Return the [X, Y] coordinate for the center point of the cell that contains the specified text.  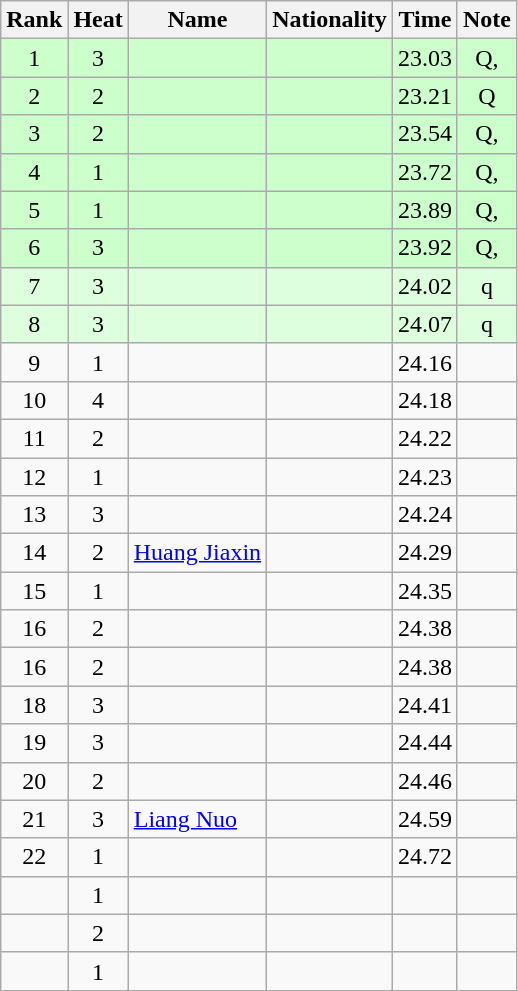
24.18 [424, 400]
23.21 [424, 96]
18 [34, 705]
9 [34, 362]
23.54 [424, 134]
Name [197, 20]
19 [34, 743]
6 [34, 248]
Huang Jiaxin [197, 553]
24.22 [424, 438]
22 [34, 857]
24.72 [424, 857]
24.44 [424, 743]
13 [34, 515]
23.92 [424, 248]
24.35 [424, 591]
24.16 [424, 362]
21 [34, 819]
14 [34, 553]
7 [34, 286]
10 [34, 400]
24.24 [424, 515]
23.72 [424, 172]
24.07 [424, 324]
Q [486, 96]
Time [424, 20]
11 [34, 438]
15 [34, 591]
24.41 [424, 705]
Liang Nuo [197, 819]
5 [34, 210]
24.46 [424, 781]
24.59 [424, 819]
12 [34, 477]
Rank [34, 20]
23.03 [424, 58]
Heat [98, 20]
20 [34, 781]
24.02 [424, 286]
Nationality [330, 20]
8 [34, 324]
24.29 [424, 553]
Note [486, 20]
24.23 [424, 477]
23.89 [424, 210]
